For the text-containing cell, return its midpoint in [x, y] coordinate format. 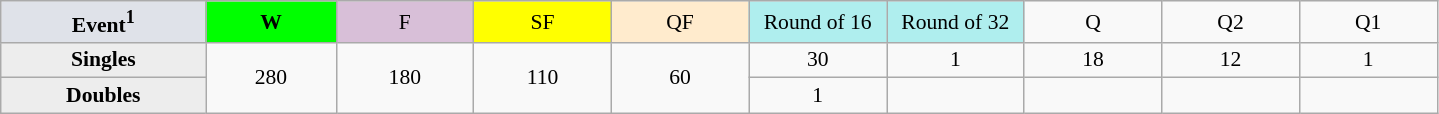
18 [1093, 60]
Q1 [1368, 22]
SF [543, 22]
Doubles [104, 96]
Round of 16 [818, 22]
F [405, 22]
180 [405, 78]
QF [680, 22]
Q2 [1231, 22]
60 [680, 78]
Q [1093, 22]
30 [818, 60]
110 [543, 78]
Singles [104, 60]
280 [271, 78]
Event1 [104, 22]
Round of 32 [955, 22]
W [271, 22]
12 [1231, 60]
